Search for the cell housing the specified text and yield its [x, y] center coordinate. 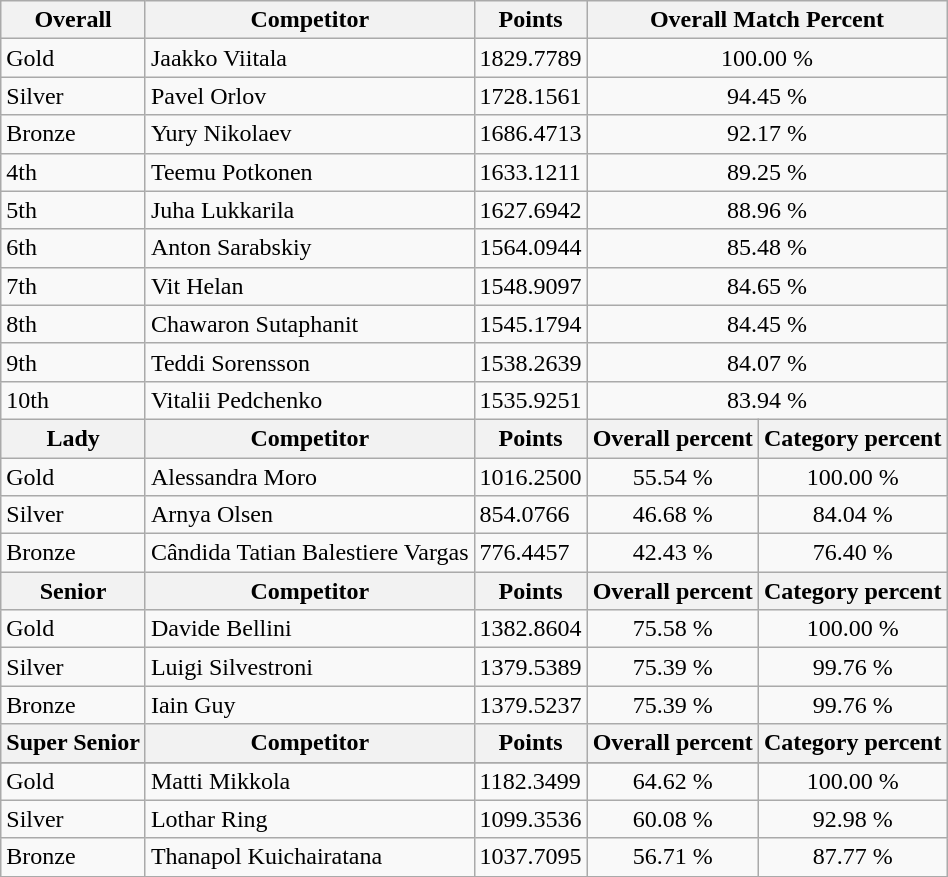
Super Senior [74, 743]
Overall [74, 20]
94.45 % [767, 96]
85.48 % [767, 248]
Alessandra Moro [310, 477]
89.25 % [767, 172]
1686.4713 [530, 134]
Lothar Ring [310, 819]
88.96 % [767, 210]
Juha Lukkarila [310, 210]
5th [74, 210]
1627.6942 [530, 210]
1829.7789 [530, 58]
Pavel Orlov [310, 96]
84.65 % [767, 286]
Thanapol Kuichairatana [310, 857]
Davide Bellini [310, 629]
Matti Mikkola [310, 781]
83.94 % [767, 400]
Arnya Olsen [310, 515]
10th [74, 400]
1379.5237 [530, 705]
Luigi Silvestroni [310, 667]
1728.1561 [530, 96]
1016.2500 [530, 477]
1633.1211 [530, 172]
1037.7095 [530, 857]
56.71 % [672, 857]
Senior [74, 591]
84.07 % [767, 362]
Anton Sarabskiy [310, 248]
9th [74, 362]
92.98 % [852, 819]
1382.8604 [530, 629]
1564.0944 [530, 248]
Vitalii Pedchenko [310, 400]
76.40 % [852, 553]
6th [74, 248]
1535.9251 [530, 400]
46.68 % [672, 515]
Vit Helan [310, 286]
55.54 % [672, 477]
4th [74, 172]
Teddi Sorensson [310, 362]
1548.9097 [530, 286]
75.58 % [672, 629]
92.17 % [767, 134]
Yury Nikolaev [310, 134]
854.0766 [530, 515]
Teemu Potkonen [310, 172]
1545.1794 [530, 324]
84.04 % [852, 515]
Iain Guy [310, 705]
87.77 % [852, 857]
8th [74, 324]
Lady [74, 438]
42.43 % [672, 553]
1099.3536 [530, 819]
1379.5389 [530, 667]
1182.3499 [530, 781]
Jaakko Viitala [310, 58]
Chawaron Sutaphanit [310, 324]
Overall Match Percent [767, 20]
1538.2639 [530, 362]
64.62 % [672, 781]
Cândida Tatian Balestiere Vargas [310, 553]
776.4457 [530, 553]
7th [74, 286]
84.45 % [767, 324]
60.08 % [672, 819]
